Return [x, y] of the center of cell containing provided text 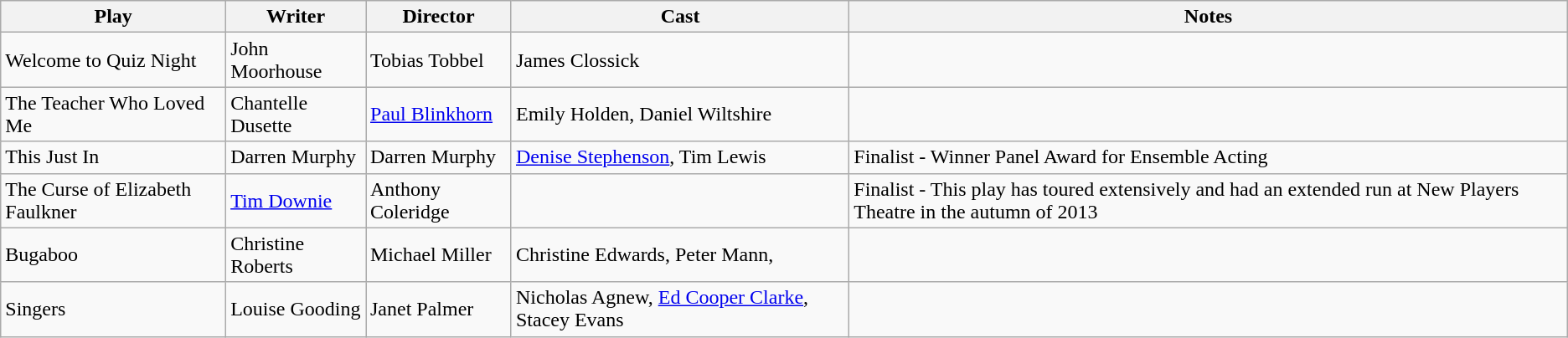
Writer [297, 17]
Paul Blinkhorn [438, 114]
Denise Stephenson, Tim Lewis [680, 157]
Christine Roberts [297, 254]
John Moorhouse [297, 60]
Director [438, 17]
Chantelle Dusette [297, 114]
Janet Palmer [438, 310]
Christine Edwards, Peter Mann, [680, 254]
This Just In [114, 157]
The Teacher Who Loved Me [114, 114]
Singers [114, 310]
Michael Miller [438, 254]
Nicholas Agnew, Ed Cooper Clarke, Stacey Evans [680, 310]
James Clossick [680, 60]
Finalist - Winner Panel Award for Ensemble Acting [1208, 157]
Bugaboo [114, 254]
Louise Gooding [297, 310]
Finalist - This play has toured extensively and had an extended run at New Players Theatre in the autumn of 2013 [1208, 201]
Emily Holden, Daniel Wiltshire [680, 114]
Cast [680, 17]
Play [114, 17]
Tobias Tobbel [438, 60]
Tim Downie [297, 201]
Notes [1208, 17]
Welcome to Quiz Night [114, 60]
The Curse of Elizabeth Faulkner [114, 201]
Anthony Coleridge [438, 201]
